Provide the (X, Y) coordinate of the cell's center where the given text is located.  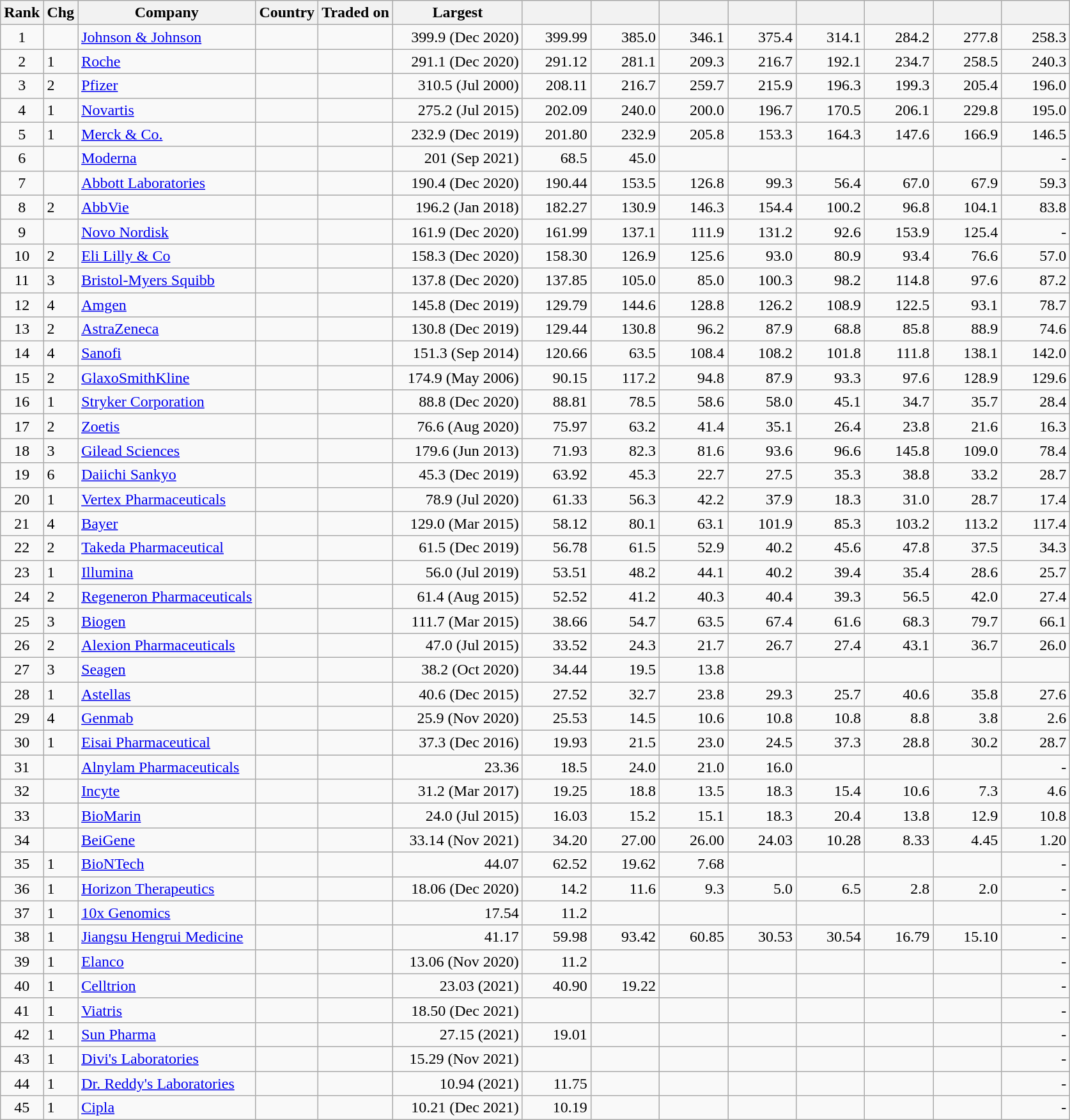
182.27 (556, 207)
27 (22, 669)
37.3 (Dec 2016) (458, 743)
40.90 (556, 986)
164.3 (831, 134)
13 (22, 329)
42 (22, 1034)
15.4 (831, 791)
7.3 (968, 791)
45.0 (625, 159)
9 (22, 231)
2.8 (899, 889)
80.9 (831, 256)
19.25 (556, 791)
275.2 (Jul 2015) (458, 110)
144.6 (625, 305)
113.2 (968, 524)
35.4 (899, 572)
196.2 (Jan 2018) (458, 207)
196.3 (831, 86)
12 (22, 305)
38 (22, 937)
93.4 (899, 256)
Cipla (167, 1108)
234.7 (899, 61)
Horizon Therapeutics (167, 889)
100.3 (762, 280)
126.8 (693, 183)
85.8 (899, 329)
232.9 (Dec 2019) (458, 134)
129.0 (Mar 2015) (458, 524)
27.52 (556, 694)
34.44 (556, 669)
215.9 (762, 86)
Divi's Laboratories (167, 1059)
7.68 (693, 864)
232.9 (625, 134)
21.5 (625, 743)
10 (22, 256)
11.6 (625, 889)
63.92 (556, 475)
38.2 (Oct 2020) (458, 669)
259.7 (693, 86)
61.4 (Aug 2015) (458, 596)
40 (22, 986)
62.52 (556, 864)
196.7 (762, 110)
42.0 (968, 596)
BioMarin (167, 816)
346.1 (693, 37)
81.6 (693, 451)
37.5 (968, 548)
58.12 (556, 524)
314.1 (831, 37)
108.2 (762, 354)
30.2 (968, 743)
35.3 (831, 475)
28.8 (899, 743)
15.2 (625, 816)
35.1 (762, 426)
23.36 (458, 767)
67.0 (899, 183)
93.6 (762, 451)
6.5 (831, 889)
30 (22, 743)
88.81 (556, 402)
Regeneron Pharmaceuticals (167, 596)
68.5 (556, 159)
Stryker Corporation (167, 402)
67.4 (762, 621)
Novo Nordisk (167, 231)
26.00 (693, 840)
105.0 (625, 280)
Jiangsu Hengrui Medicine (167, 937)
138.1 (968, 354)
2.6 (1035, 719)
80.1 (625, 524)
399.99 (556, 37)
58.6 (693, 402)
24.3 (625, 645)
26.0 (1035, 645)
166.9 (968, 134)
23.03 (2021) (458, 986)
GlaxoSmithKline (167, 378)
154.4 (762, 207)
76.6 (Aug 2020) (458, 426)
174.9 (May 2006) (458, 378)
96.6 (831, 451)
205.4 (968, 86)
13.06 (Nov 2020) (458, 961)
41.17 (458, 937)
Gilead Sciences (167, 451)
15.10 (968, 937)
41.2 (625, 596)
24.03 (762, 840)
208.11 (556, 86)
117.4 (1035, 524)
19 (22, 475)
33 (22, 816)
19.5 (625, 669)
158.30 (556, 256)
18 (22, 451)
39.4 (831, 572)
229.8 (968, 110)
Moderna (167, 159)
14.5 (625, 719)
120.66 (556, 354)
AstraZeneca (167, 329)
37.9 (762, 499)
161.9 (Dec 2020) (458, 231)
Company (167, 13)
Sanofi (167, 354)
48.2 (625, 572)
3.8 (968, 719)
11 (22, 280)
35.8 (968, 694)
30.54 (831, 937)
Rank (22, 13)
39 (22, 961)
8.33 (899, 840)
58.0 (762, 402)
Celltrion (167, 986)
108.4 (693, 354)
Illumina (167, 572)
Roche (167, 61)
18.5 (556, 767)
34.3 (1035, 548)
12.9 (968, 816)
Dr. Reddy's Laboratories (167, 1084)
201 (Sep 2021) (458, 159)
85.3 (831, 524)
4.6 (1035, 791)
129.6 (1035, 378)
145.8 (899, 451)
44 (22, 1084)
190.4 (Dec 2020) (458, 183)
19.22 (625, 986)
43.1 (899, 645)
179.6 (Jun 2013) (458, 451)
108.9 (831, 305)
45 (22, 1108)
93.0 (762, 256)
68.8 (831, 329)
71.93 (556, 451)
109.0 (968, 451)
4.45 (968, 840)
78.4 (1035, 451)
24 (22, 596)
375.4 (762, 37)
5.0 (762, 889)
101.9 (762, 524)
103.2 (899, 524)
5 (22, 134)
BioNTech (167, 864)
Viatris (167, 1010)
37.3 (831, 743)
199.3 (899, 86)
53.51 (556, 572)
90.15 (556, 378)
114.8 (899, 280)
21.7 (693, 645)
258.3 (1035, 37)
42.2 (693, 499)
98.2 (831, 280)
8.8 (899, 719)
22.7 (693, 475)
19.01 (556, 1034)
240.3 (1035, 61)
66.1 (1035, 621)
45.3 (Dec 2019) (458, 475)
Eisai Pharmaceutical (167, 743)
258.5 (968, 61)
170.5 (831, 110)
291.1 (Dec 2020) (458, 61)
19.93 (556, 743)
128.8 (693, 305)
30.53 (762, 937)
153.9 (899, 231)
33.52 (556, 645)
205.8 (693, 134)
129.79 (556, 305)
Abbott Laboratories (167, 183)
Daiichi Sankyo (167, 475)
40.4 (762, 596)
1.20 (1035, 840)
27.6 (1035, 694)
130.9 (625, 207)
100.2 (831, 207)
25 (22, 621)
192.1 (831, 61)
10.94 (2021) (458, 1084)
45.6 (831, 548)
61.5 (625, 548)
13.5 (693, 791)
74.6 (1035, 329)
93.42 (625, 937)
131.2 (762, 231)
Novartis (167, 110)
206.1 (899, 110)
18.50 (Dec 2021) (458, 1010)
Bristol-Myers Squibb (167, 280)
101.8 (831, 354)
126.9 (625, 256)
76.6 (968, 256)
31.0 (899, 499)
25.9 (Nov 2020) (458, 719)
129.44 (556, 329)
26.4 (831, 426)
87.2 (1035, 280)
41 (22, 1010)
Genmab (167, 719)
137.85 (556, 280)
45.1 (831, 402)
40.3 (693, 596)
8 (22, 207)
Largest (458, 13)
111.9 (693, 231)
33.2 (968, 475)
47.0 (Jul 2015) (458, 645)
19.62 (625, 864)
Astellas (167, 694)
44.07 (458, 864)
32.7 (625, 694)
78.5 (625, 402)
Pfizer (167, 86)
31 (22, 767)
Incyte (167, 791)
28.6 (968, 572)
Takeda Pharmaceutical (167, 548)
BeiGene (167, 840)
15.1 (693, 816)
Biogen (167, 621)
24.0 (Jul 2015) (458, 816)
117.2 (625, 378)
16.03 (556, 816)
34.7 (899, 402)
126.2 (762, 305)
23.0 (693, 743)
Sun Pharma (167, 1034)
146.5 (1035, 134)
20.4 (831, 816)
27.15 (2021) (458, 1034)
17 (22, 426)
33.14 (Nov 2021) (458, 840)
Traded on (355, 13)
37 (22, 913)
Chg (61, 13)
153.3 (762, 134)
56.3 (625, 499)
111.8 (899, 354)
Seagen (167, 669)
10.28 (831, 840)
190.44 (556, 183)
195.0 (1035, 110)
56.0 (Jul 2019) (458, 572)
22 (22, 548)
78.7 (1035, 305)
14.2 (556, 889)
38.8 (899, 475)
40.6 (899, 694)
54.7 (625, 621)
310.5 (Jul 2000) (458, 86)
29.3 (762, 694)
56.4 (831, 183)
201.80 (556, 134)
Zoetis (167, 426)
83.8 (1035, 207)
99.3 (762, 183)
59.3 (1035, 183)
27.00 (625, 840)
68.3 (899, 621)
23 (22, 572)
24.0 (625, 767)
32 (22, 791)
56.78 (556, 548)
9.3 (693, 889)
94.8 (693, 378)
59.98 (556, 937)
153.5 (625, 183)
15 (22, 378)
399.9 (Dec 2020) (458, 37)
47.8 (899, 548)
52.52 (556, 596)
16.0 (762, 767)
104.1 (968, 207)
209.3 (693, 61)
Alnylam Pharmaceuticals (167, 767)
151.3 (Sep 2014) (458, 354)
145.8 (Dec 2019) (458, 305)
28.4 (1035, 402)
96.8 (899, 207)
147.6 (899, 134)
93.3 (831, 378)
44.1 (693, 572)
63.2 (625, 426)
34.20 (556, 840)
41.4 (693, 426)
Elanco (167, 961)
21.6 (968, 426)
52.9 (693, 548)
16.79 (899, 937)
16 (22, 402)
202.09 (556, 110)
43 (22, 1059)
200.0 (693, 110)
21 (22, 524)
11.75 (556, 1084)
38.66 (556, 621)
281.1 (625, 61)
34 (22, 840)
75.97 (556, 426)
385.0 (625, 37)
27.5 (762, 475)
26.7 (762, 645)
Country (287, 13)
111.7 (Mar 2015) (458, 621)
60.85 (693, 937)
88.9 (968, 329)
10x Genomics (167, 913)
Amgen (167, 305)
29 (22, 719)
36.7 (968, 645)
63.1 (693, 524)
16.3 (1035, 426)
20 (22, 499)
18.06 (Dec 2020) (458, 889)
61.6 (831, 621)
24.5 (762, 743)
35.7 (968, 402)
17.4 (1035, 499)
277.8 (968, 37)
137.1 (625, 231)
158.3 (Dec 2020) (458, 256)
Bayer (167, 524)
28 (22, 694)
92.6 (831, 231)
2.0 (968, 889)
240.0 (625, 110)
Johnson & Johnson (167, 37)
79.7 (968, 621)
67.9 (968, 183)
128.9 (968, 378)
10.19 (556, 1108)
Merck & Co. (167, 134)
26 (22, 645)
10.21 (Dec 2021) (458, 1108)
40.6 (Dec 2015) (458, 694)
39.3 (831, 596)
17.54 (458, 913)
96.2 (693, 329)
78.9 (Jul 2020) (458, 499)
18.8 (625, 791)
137.8 (Dec 2020) (458, 280)
21.0 (693, 767)
82.3 (625, 451)
14 (22, 354)
25.53 (556, 719)
291.12 (556, 61)
Alexion Pharmaceuticals (167, 645)
85.0 (693, 280)
36 (22, 889)
45.3 (625, 475)
61.5 (Dec 2019) (458, 548)
AbbVie (167, 207)
57.0 (1035, 256)
130.8 (625, 329)
146.3 (693, 207)
93.1 (968, 305)
125.4 (968, 231)
61.33 (556, 499)
161.99 (556, 231)
122.5 (899, 305)
Eli Lilly & Co (167, 256)
125.6 (693, 256)
35 (22, 864)
7 (22, 183)
196.0 (1035, 86)
15.29 (Nov 2021) (458, 1059)
56.5 (899, 596)
88.8 (Dec 2020) (458, 402)
31.2 (Mar 2017) (458, 791)
284.2 (899, 37)
142.0 (1035, 354)
130.8 (Dec 2019) (458, 329)
Vertex Pharmaceuticals (167, 499)
